Return the [x, y] coordinate for the center point of the cell that contains the specified text.  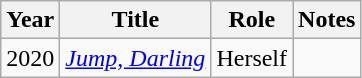
Jump, Darling [136, 58]
Herself [252, 58]
Year [30, 20]
Role [252, 20]
2020 [30, 58]
Notes [327, 20]
Title [136, 20]
